Scan for the cell matching the given text and deliver its (X, Y) coordinate at center. 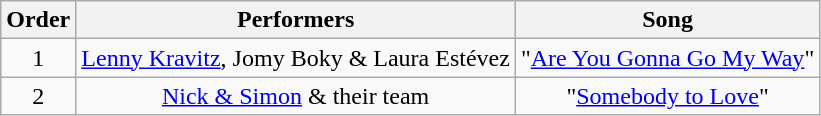
2 (38, 96)
Lenny Kravitz, Jomy Boky & Laura Estévez (296, 58)
Song (667, 20)
1 (38, 58)
Order (38, 20)
"Somebody to Love" (667, 96)
"Are You Gonna Go My Way" (667, 58)
Performers (296, 20)
Nick & Simon & their team (296, 96)
